From the cell containing the given text, extract its center point as (x, y) coordinate. 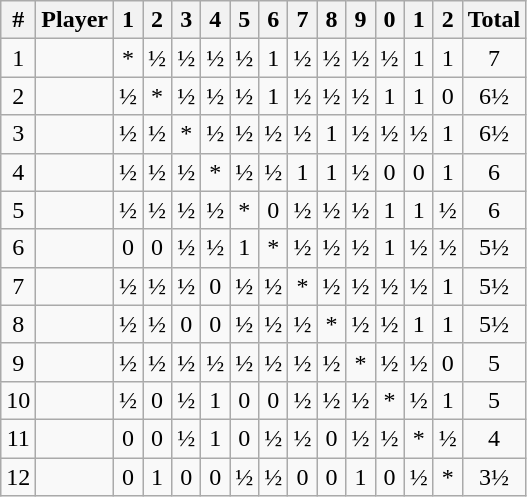
3½ (494, 477)
11 (18, 438)
12 (18, 477)
10 (18, 400)
Player (75, 20)
# (18, 20)
Total (494, 20)
